Search for the cell housing the specified text and yield its (X, Y) center coordinate. 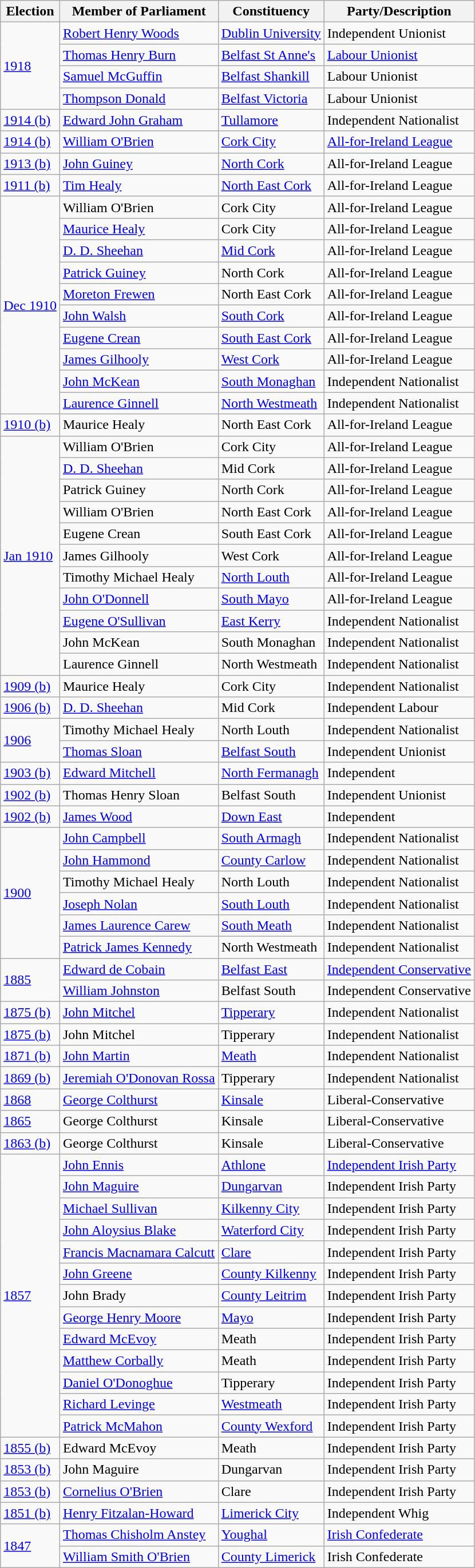
1847 (30, 1546)
County Limerick (271, 1557)
Michael Sullivan (138, 1208)
1903 (b) (30, 773)
Election (30, 11)
South Meath (271, 925)
Richard Levinge (138, 1404)
Waterford City (271, 1230)
Jeremiah O'Donovan Rossa (138, 1078)
John Brady (138, 1295)
John Hammond (138, 860)
Limerick City (271, 1513)
John Walsh (138, 316)
Thompson Donald (138, 98)
Thomas Henry Sloan (138, 795)
Westmeath (271, 1404)
Independent Labour (399, 708)
William Johnston (138, 991)
Edward John Graham (138, 120)
Daniel O'Donoghue (138, 1383)
Tim Healy (138, 185)
Athlone (271, 1165)
Party/Description (399, 11)
Edward de Cobain (138, 969)
John Greene (138, 1273)
Belfast St Anne's (271, 55)
1869 (b) (30, 1078)
Thomas Chisholm Anstey (138, 1535)
Kilkenny City (271, 1208)
Francis Macnamara Calcutt (138, 1252)
Thomas Henry Burn (138, 55)
South Cork (271, 316)
East Kerry (271, 620)
1906 (30, 741)
1900 (30, 893)
1918 (30, 66)
John Aloysius Blake (138, 1230)
Patrick James Kennedy (138, 947)
1911 (b) (30, 185)
1868 (30, 1100)
1913 (b) (30, 164)
1857 (30, 1296)
William Smith O'Brien (138, 1557)
Youghal (271, 1535)
North Fermanagh (271, 773)
Mayo (271, 1317)
Matthew Corbally (138, 1361)
1851 (b) (30, 1513)
John Ennis (138, 1165)
Dublin University (271, 33)
1865 (30, 1121)
South Mayo (271, 599)
Patrick McMahon (138, 1426)
1871 (b) (30, 1056)
Belfast Victoria (271, 98)
1885 (30, 980)
1863 (b) (30, 1143)
Cornelius O'Brien (138, 1491)
County Carlow (271, 860)
James Wood (138, 817)
1910 (b) (30, 425)
John Campbell (138, 838)
South Armagh (271, 838)
John O'Donnell (138, 599)
Jan 1910 (30, 556)
Independent Whig (399, 1513)
Constituency (271, 11)
Moreton Frewen (138, 295)
Samuel McGuffin (138, 77)
County Leitrim (271, 1295)
1906 (b) (30, 708)
Belfast Shankill (271, 77)
Thomas Sloan (138, 751)
John Martin (138, 1056)
Dec 1910 (30, 305)
Robert Henry Woods (138, 33)
Joseph Nolan (138, 904)
George Henry Moore (138, 1317)
Member of Parliament (138, 11)
County Kilkenny (271, 1273)
James Laurence Carew (138, 925)
County Wexford (271, 1426)
South Louth (271, 904)
Eugene O'Sullivan (138, 620)
Henry Fitzalan-Howard (138, 1513)
1855 (b) (30, 1448)
Tullamore (271, 120)
Belfast East (271, 969)
John Guiney (138, 164)
1909 (b) (30, 686)
Down East (271, 817)
Edward Mitchell (138, 773)
